For the text-containing cell, return its midpoint in (X, Y) coordinate format. 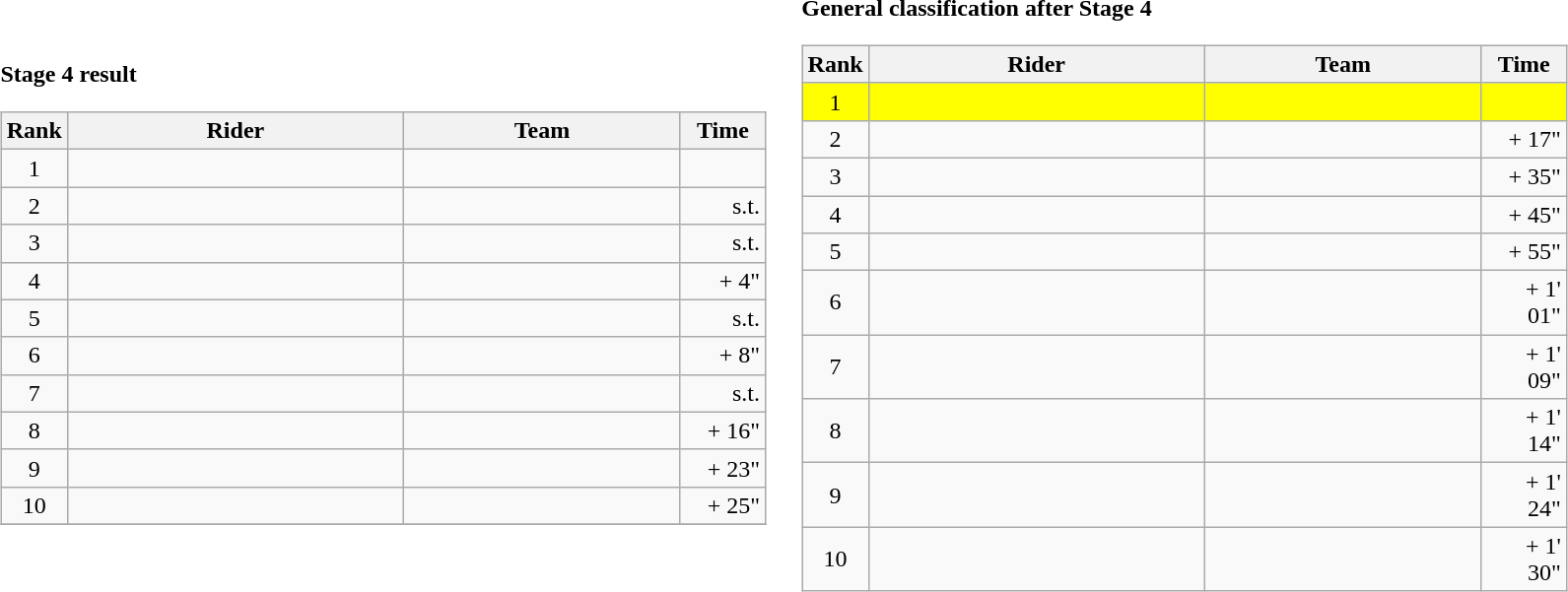
+ 23" (722, 468)
+ 17" (1524, 139)
+ 16" (722, 430)
+ 1' 09" (1524, 366)
+ 1' 24" (1524, 494)
+ 55" (1524, 252)
+ 1' 30" (1524, 559)
+ 8" (722, 356)
+ 1' 14" (1524, 431)
+ 4" (722, 281)
+ 35" (1524, 176)
+ 1' 01" (1524, 303)
+ 25" (722, 505)
+ 45" (1524, 214)
